For the text-containing cell, return its midpoint in [x, y] coordinate format. 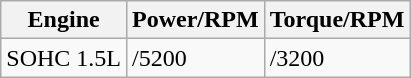
Engine [64, 20]
Power/RPM [195, 20]
SOHC 1.5L [64, 58]
/3200 [337, 58]
Torque/RPM [337, 20]
/5200 [195, 58]
